Return [X, Y] of the center of cell containing provided text 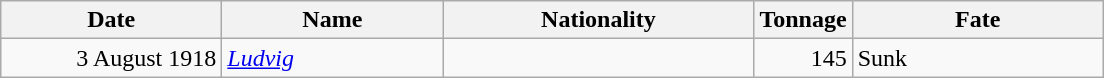
Fate [978, 20]
Nationality [598, 20]
3 August 1918 [112, 58]
Sunk [978, 58]
Name [332, 20]
Date [112, 20]
Ludvig [332, 58]
Tonnage [803, 20]
145 [803, 58]
